Capture the cell that displays the provided text and extract its [x, y] central coordinate. 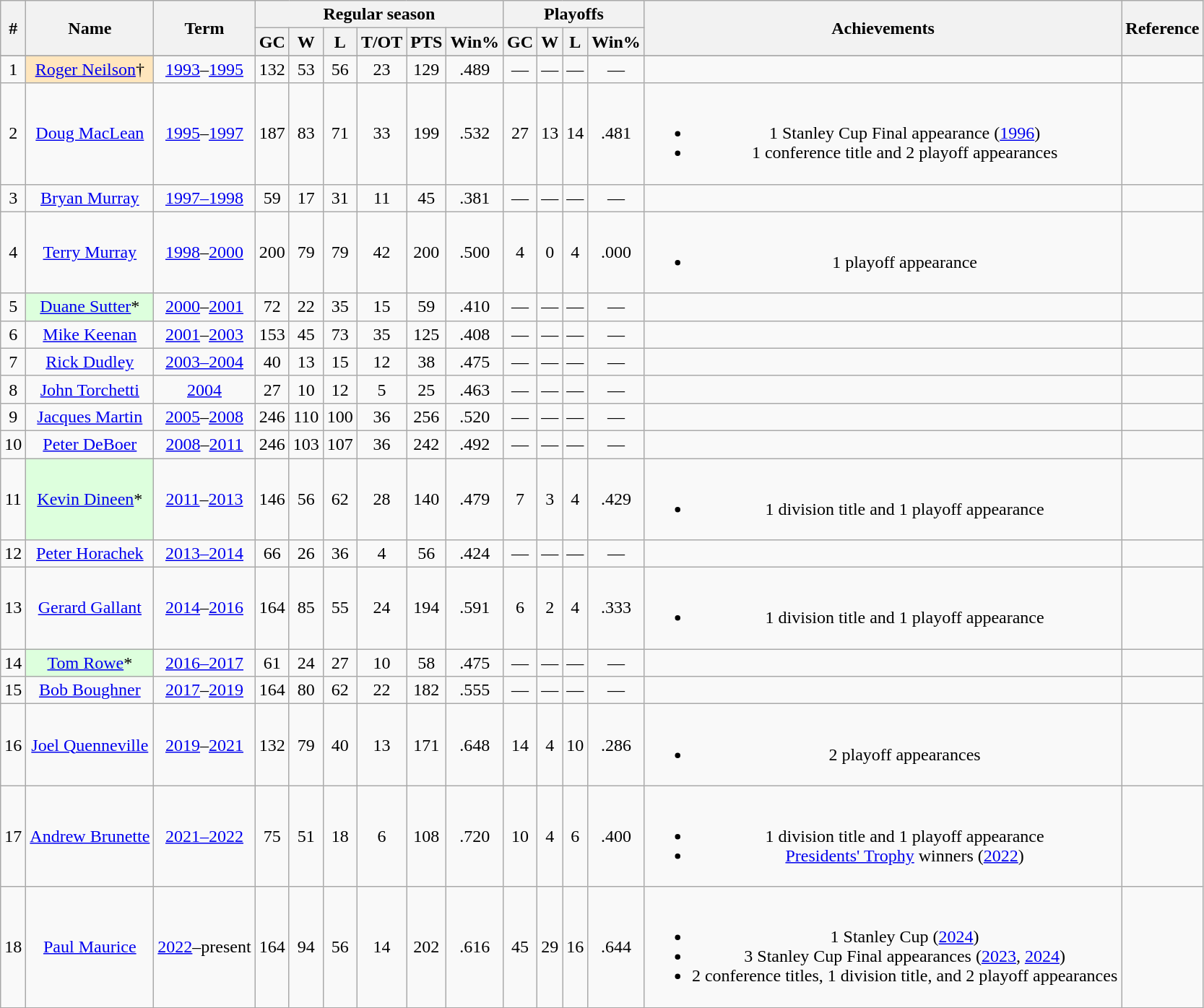
25 [426, 389]
202 [426, 947]
80 [306, 690]
Jacques Martin [90, 417]
Peter DeBoer [90, 444]
Achievements [883, 28]
1 playoff appearance [883, 253]
2013–2014 [204, 554]
.408 [475, 334]
1 [13, 69]
Doug MacLean [90, 134]
.648 [475, 745]
199 [426, 134]
Bob Boughner [90, 690]
38 [426, 362]
.489 [475, 69]
26 [306, 554]
Bryan Murray [90, 198]
100 [339, 417]
51 [306, 836]
103 [306, 444]
2019–2021 [204, 745]
T/OT [381, 42]
Name [90, 28]
85 [306, 608]
Term [204, 28]
187 [272, 134]
171 [426, 745]
.410 [475, 307]
2001–2003 [204, 334]
256 [426, 417]
83 [306, 134]
.479 [475, 498]
1997–1998 [204, 198]
1998–2000 [204, 253]
242 [426, 444]
PTS [426, 42]
129 [426, 69]
72 [272, 307]
66 [272, 554]
Tom Rowe* [90, 663]
.644 [617, 947]
.532 [475, 134]
2016–2017 [204, 663]
Terry Murray [90, 253]
1 division title and 1 playoff appearancePresidents' Trophy winners (2022) [883, 836]
.492 [475, 444]
71 [339, 134]
2004 [204, 389]
55 [339, 608]
2014–2016 [204, 608]
75 [272, 836]
Gerard Gallant [90, 608]
.286 [617, 745]
Rick Dudley [90, 362]
9 [13, 417]
1995–1997 [204, 134]
29 [550, 947]
.591 [475, 608]
8 [13, 389]
125 [426, 334]
140 [426, 498]
110 [306, 417]
2017–2019 [204, 690]
182 [426, 690]
31 [339, 198]
Mike Keenan [90, 334]
.333 [617, 608]
73 [339, 334]
.555 [475, 690]
61 [272, 663]
2000–2001 [204, 307]
153 [272, 334]
Roger Neilson† [90, 69]
2021–2022 [204, 836]
33 [381, 134]
John Torchetti [90, 389]
.000 [617, 253]
2011–2013 [204, 498]
2 playoff appearances [883, 745]
.381 [475, 198]
146 [272, 498]
23 [381, 69]
42 [381, 253]
# [13, 28]
94 [306, 947]
Playoffs [574, 14]
1 Stanley Cup (2024)3 Stanley Cup Final appearances (2023, 2024)2 conference titles, 1 division title, and 2 playoff appearances [883, 947]
108 [426, 836]
53 [306, 69]
1993–1995 [204, 69]
2003–2004 [204, 362]
.424 [475, 554]
2008–2011 [204, 444]
.500 [475, 253]
2005–2008 [204, 417]
.520 [475, 417]
.429 [617, 498]
194 [426, 608]
Kevin Dineen* [90, 498]
28 [381, 498]
Regular season [378, 14]
1 Stanley Cup Final appearance (1996)1 conference title and 2 playoff appearances [883, 134]
.400 [617, 836]
Reference [1163, 28]
.463 [475, 389]
Paul Maurice [90, 947]
2022–present [204, 947]
58 [426, 663]
.616 [475, 947]
Peter Horachek [90, 554]
.481 [617, 134]
107 [339, 444]
.720 [475, 836]
0 [550, 253]
Andrew Brunette [90, 836]
Joel Quenneville [90, 745]
Duane Sutter* [90, 307]
